Extract the (X, Y) coordinate from the center of the cell holding the provided text.  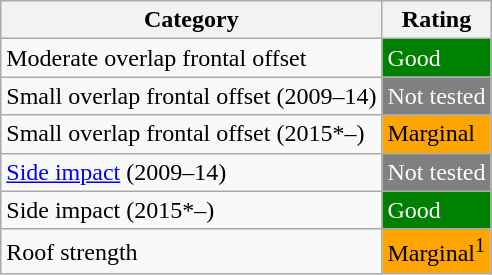
Moderate overlap frontal offset (192, 58)
Rating (436, 20)
Side impact (2015*–) (192, 210)
Marginal1 (436, 252)
Marginal (436, 134)
Side impact (2009–14) (192, 172)
Roof strength (192, 252)
Small overlap frontal offset (2015*–) (192, 134)
Small overlap frontal offset (2009–14) (192, 96)
Category (192, 20)
